Return (x, y) of the center of cell containing provided text 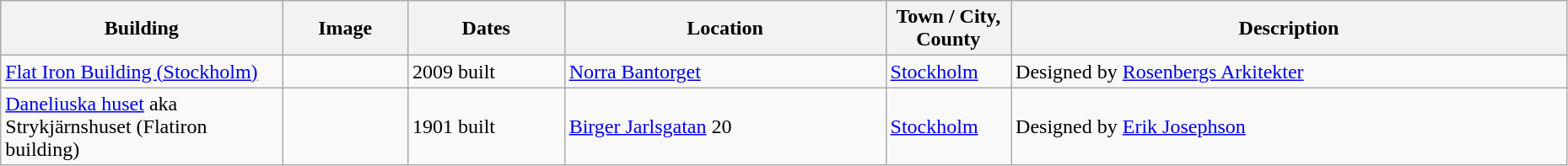
2009 built (486, 72)
Image (346, 29)
Description (1289, 29)
Daneliuska huset aka Strykjärnshuset (Flatiron building) (142, 126)
Norra Bantorget (725, 72)
Birger Jarlsgatan 20 (725, 126)
Dates (486, 29)
Building (142, 29)
Town / City, County (948, 29)
Location (725, 29)
Designed by Erik Josephson (1289, 126)
Designed by Rosenbergs Arkitekter (1289, 72)
Flat Iron Building (Stockholm) (142, 72)
1901 built (486, 126)
